Return the [x, y] coordinate for the center point of the cell that contains the specified text.  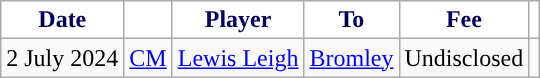
Player [238, 20]
Undisclosed [464, 58]
Lewis Leigh [238, 58]
CM [148, 58]
Date [62, 20]
Fee [464, 20]
Bromley [352, 58]
2 July 2024 [62, 58]
To [352, 20]
